Determine the (x, y) coordinate at the center of the cell enclosing the given text.  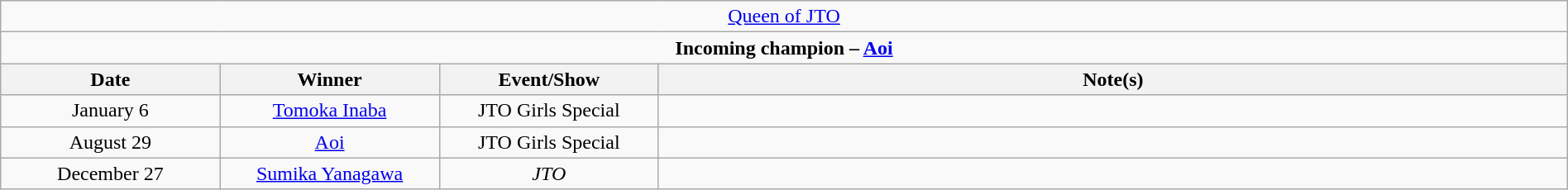
Tomoka Inaba (329, 111)
Winner (329, 79)
Date (111, 79)
Queen of JTO (784, 17)
Event/Show (549, 79)
JTO (549, 173)
August 29 (111, 142)
December 27 (111, 173)
Sumika Yanagawa (329, 173)
Incoming champion – Aoi (784, 48)
Note(s) (1113, 79)
Aoi (329, 142)
January 6 (111, 111)
